Identify which cell holds the provided text, then report its [x, y] central coordinate. 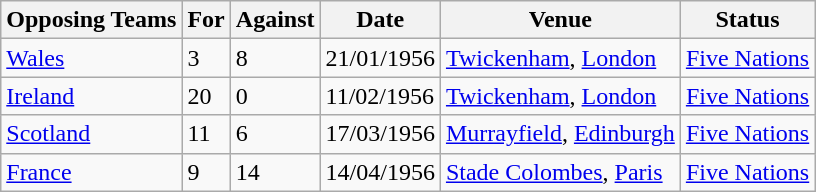
11/02/1956 [380, 96]
14/04/1956 [380, 172]
8 [275, 58]
9 [206, 172]
21/01/1956 [380, 58]
Opposing Teams [92, 20]
3 [206, 58]
14 [275, 172]
Venue [560, 20]
0 [275, 96]
Against [275, 20]
Stade Colombes, Paris [560, 172]
Wales [92, 58]
11 [206, 134]
17/03/1956 [380, 134]
6 [275, 134]
Scotland [92, 134]
France [92, 172]
20 [206, 96]
Status [747, 20]
Murrayfield, Edinburgh [560, 134]
Ireland [92, 96]
Date [380, 20]
For [206, 20]
